Return (x, y) of the center of cell containing provided text 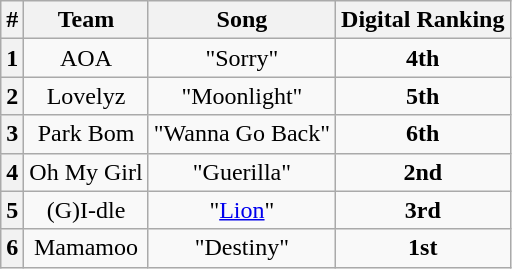
3 (12, 134)
"Lion" (242, 210)
Team (86, 20)
Park Bom (86, 134)
(G)I-dle (86, 210)
1 (12, 58)
"Sorry" (242, 58)
2nd (423, 172)
# (12, 20)
5th (423, 96)
"Wanna Go Back" (242, 134)
6th (423, 134)
"Destiny" (242, 248)
4th (423, 58)
6 (12, 248)
Lovelyz (86, 96)
Digital Ranking (423, 20)
"Moonlight" (242, 96)
AOA (86, 58)
Oh My Girl (86, 172)
5 (12, 210)
3rd (423, 210)
4 (12, 172)
"Guerilla" (242, 172)
Song (242, 20)
Mamamoo (86, 248)
1st (423, 248)
2 (12, 96)
